Return the (x, y) coordinate for the center point of the cell that contains the specified text.  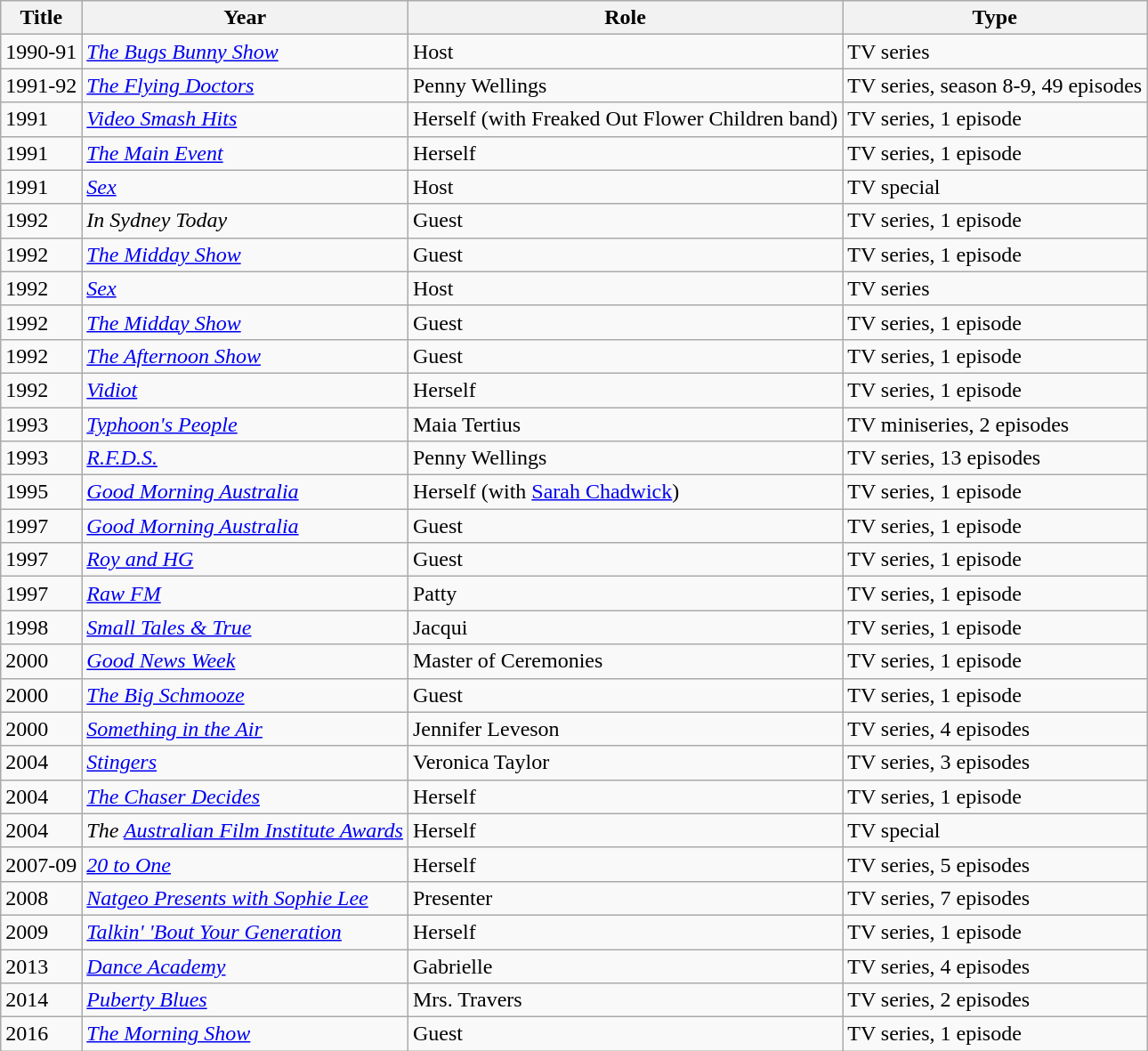
Something in the Air (246, 729)
1998 (41, 627)
TV series, 13 episodes (995, 458)
R.F.D.S. (246, 458)
The Australian Film Institute Awards (246, 830)
Video Smash Hits (246, 119)
The Flying Doctors (246, 85)
Presenter (625, 898)
Raw FM (246, 594)
1995 (41, 492)
Veronica Taylor (625, 763)
Puberty Blues (246, 1000)
TV miniseries, 2 episodes (995, 424)
TV series, 3 episodes (995, 763)
2016 (41, 1034)
2013 (41, 966)
Herself (with Sarah Chadwick) (625, 492)
The Morning Show (246, 1034)
TV series, 5 episodes (995, 864)
2008 (41, 898)
1990-91 (41, 52)
The Main Event (246, 153)
Jennifer Leveson (625, 729)
Natgeo Presents with Sophie Lee (246, 898)
Title (41, 18)
Type (995, 18)
Dance Academy (246, 966)
Maia Tertius (625, 424)
Vidiot (246, 390)
The Afternoon Show (246, 356)
20 to One (246, 864)
Good News Week (246, 661)
Patty (625, 594)
Talkin' 'Bout Your Generation (246, 932)
TV series, season 8-9, 49 episodes (995, 85)
Herself (with Freaked Out Flower Children band) (625, 119)
In Sydney Today (246, 221)
Small Tales & True (246, 627)
2014 (41, 1000)
The Bugs Bunny Show (246, 52)
Roy and HG (246, 560)
TV series, 2 episodes (995, 1000)
2009 (41, 932)
Gabrielle (625, 966)
Mrs. Travers (625, 1000)
Master of Ceremonies (625, 661)
Role (625, 18)
Jacqui (625, 627)
Stingers (246, 763)
1991-92 (41, 85)
Typhoon's People (246, 424)
Year (246, 18)
2007-09 (41, 864)
The Big Schmooze (246, 695)
TV series, 7 episodes (995, 898)
The Chaser Decides (246, 796)
